Pinpoint the cell where the given text exists, returning its (X, Y) midpoint coordinate. 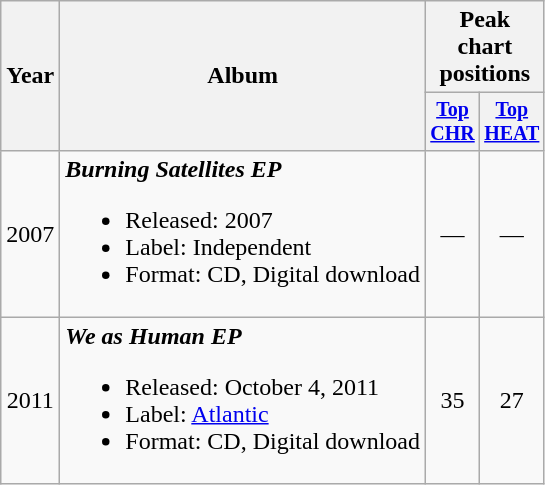
Year (30, 76)
35 (453, 400)
Album (243, 76)
Burning Satellites EPReleased: 2007Label: IndependentFormat: CD, Digital download (243, 234)
TopHEAT (512, 122)
2011 (30, 400)
27 (512, 400)
We as Human EPReleased: October 4, 2011Label: AtlanticFormat: CD, Digital download (243, 400)
Peak chart positions (486, 47)
2007 (30, 234)
TopCHR (453, 122)
